Return (X, Y) of the center of cell containing provided text 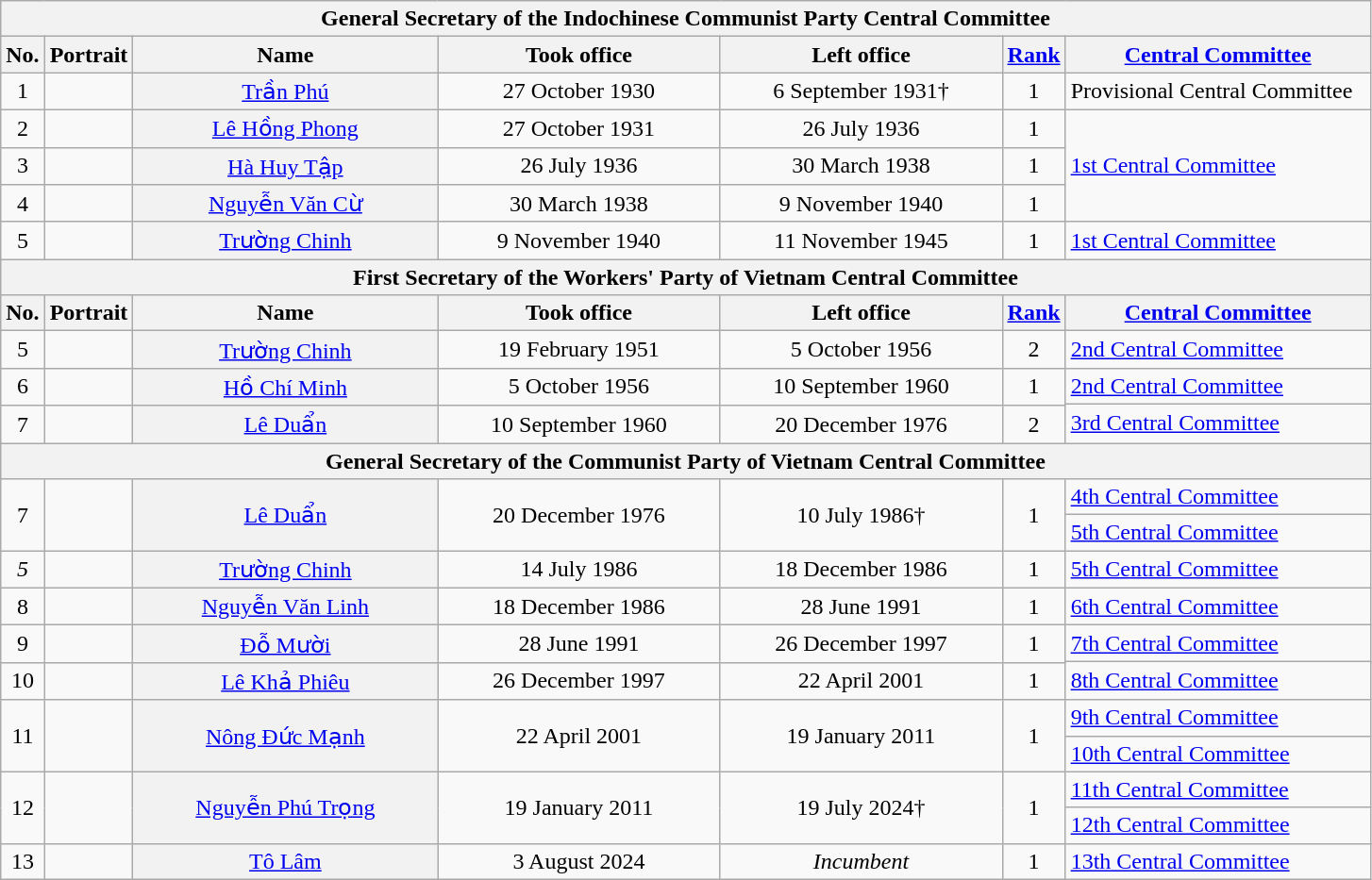
9 (23, 644)
Provisional Central Committee (1217, 91)
General Secretary of the Indochinese Communist Party Central Committee (685, 19)
9th Central Committee (1217, 718)
3 August 2024 (579, 861)
11 (23, 736)
4th Central Committee (1217, 497)
13 (23, 861)
6th Central Committee (1217, 606)
Hồ Chí Minh (285, 387)
4 (23, 204)
11 November 1945 (861, 241)
6 (23, 387)
10th Central Committee (1217, 754)
Nguyễn Phú Trọng (285, 807)
6 September 1931† (861, 91)
3rd Central Committee (1217, 423)
3 (23, 166)
10 (23, 681)
Nông Đức Mạnh (285, 736)
13th Central Committee (1217, 861)
Nguyễn Văn Linh (285, 606)
7th Central Committee (1217, 643)
Trần Phú (285, 91)
27 October 1930 (579, 91)
12 (23, 807)
Đỗ Mười (285, 644)
Nguyễn Văn Cừ (285, 204)
19 July 2024† (861, 807)
General Secretary of the Communist Party of Vietnam Central Committee (685, 461)
8 (23, 606)
Lê Hồng Phong (285, 128)
11th Central Committee (1217, 789)
12th Central Committee (1217, 825)
19 February 1951 (579, 350)
Tô Lâm (285, 861)
Hà Huy Tập (285, 166)
Lê Khả Phiêu (285, 681)
8th Central Committee (1217, 681)
Incumbent (861, 861)
27 October 1931 (579, 128)
First Secretary of the Workers' Party of Vietnam Central Committee (685, 277)
10 July 1986† (861, 515)
14 July 1986 (579, 570)
